Extract the (x, y) coordinate from the center of the cell holding the provided text.  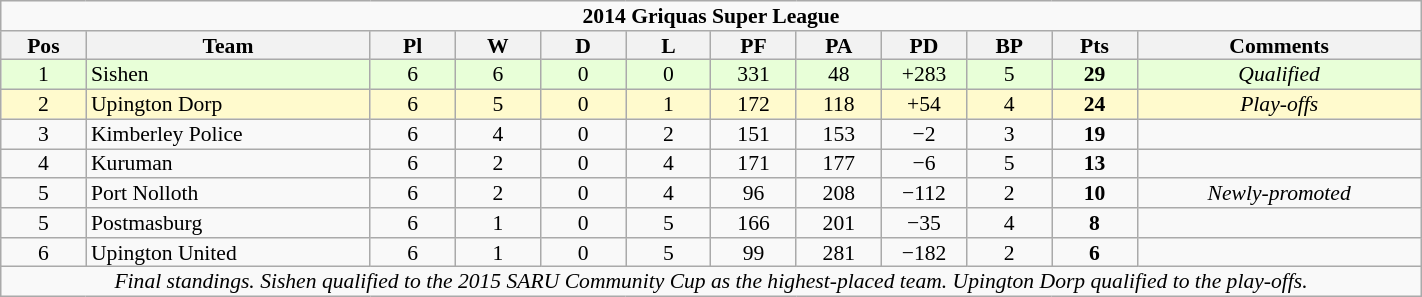
172 (754, 105)
PF (754, 46)
Pl (412, 46)
Kimberley Police (228, 134)
99 (754, 253)
96 (754, 193)
29 (1094, 75)
L (668, 46)
Upington Dorp (228, 105)
2014 Griquas Super League (711, 16)
166 (754, 223)
Pts (1094, 46)
+54 (924, 105)
Team (228, 46)
8 (1094, 223)
331 (754, 75)
BP (1010, 46)
153 (838, 134)
+283 (924, 75)
171 (754, 164)
Play-offs (1279, 105)
Kuruman (228, 164)
10 (1094, 193)
Qualified (1279, 75)
−6 (924, 164)
Postmasburg (228, 223)
13 (1094, 164)
Upington United (228, 253)
208 (838, 193)
151 (754, 134)
Sishen (228, 75)
D (584, 46)
PD (924, 46)
−35 (924, 223)
Comments (1279, 46)
177 (838, 164)
19 (1094, 134)
118 (838, 105)
281 (838, 253)
Pos (44, 46)
Port Nolloth (228, 193)
24 (1094, 105)
−182 (924, 253)
201 (838, 223)
−2 (924, 134)
W (498, 46)
48 (838, 75)
Newly-promoted (1279, 193)
Final standings. Sishen qualified to the 2015 SARU Community Cup as the highest-placed team. Upington Dorp qualified to the play-offs. (711, 282)
PA (838, 46)
−112 (924, 193)
